From the cell containing the given text, extract its center point as [X, Y] coordinate. 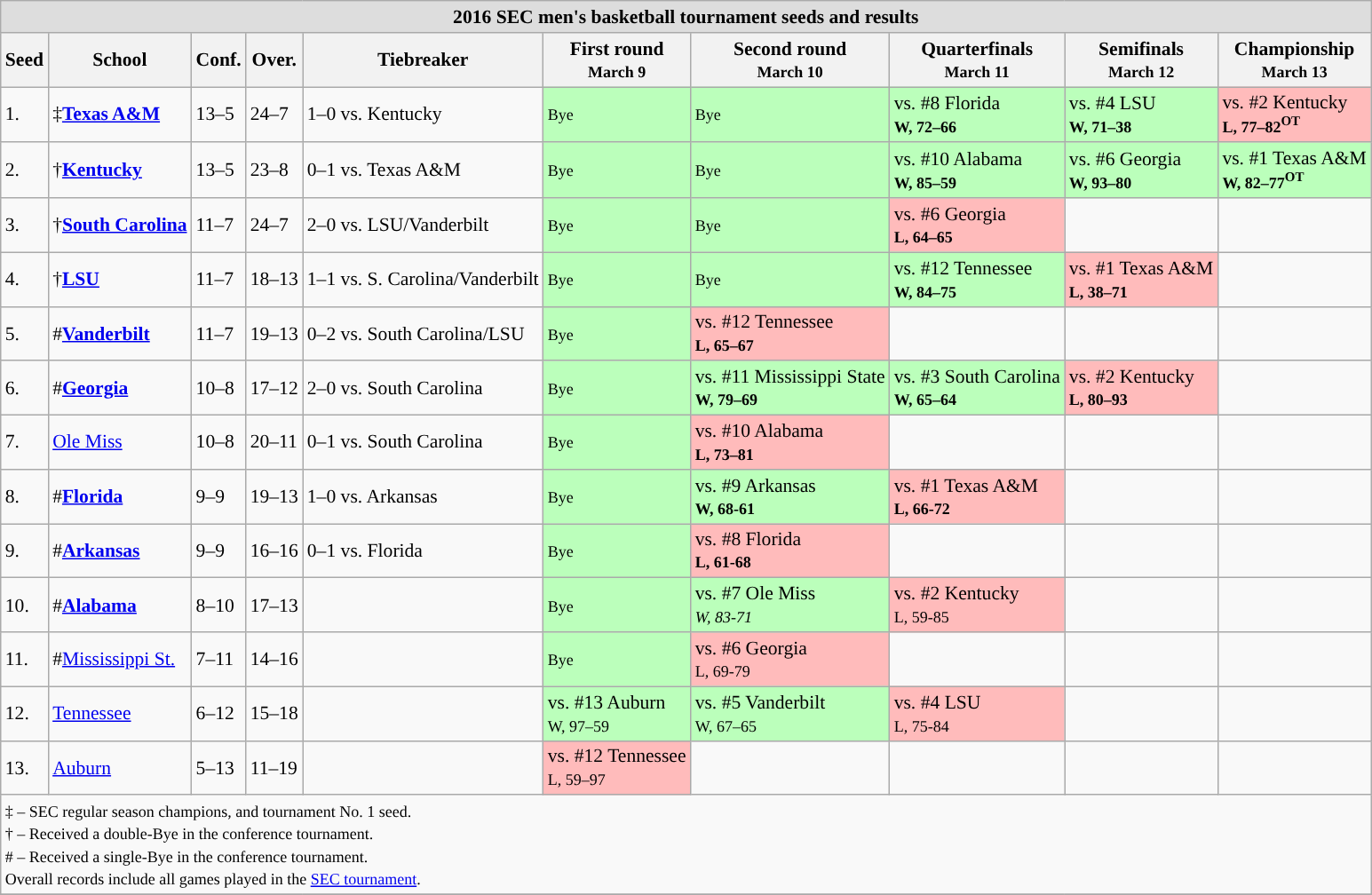
12. [25, 714]
vs. #10 AlabamaW, 85–59 [977, 170]
8. [25, 497]
Conf. [218, 60]
11–19 [274, 767]
6–12 [218, 714]
#Georgia [119, 389]
vs. #6 GeorgiaW, 93–80 [1142, 170]
†Kentucky [119, 170]
vs. #3 South CarolinaW, 65–64 [977, 389]
11. [25, 659]
16–16 [274, 550]
0–1 vs. South Carolina [423, 442]
vs. #6 GeorgiaL, 64–65 [977, 226]
vs. #13 AuburnW, 97–59 [617, 714]
15–18 [274, 714]
vs. #9 ArkansasW, 68-61 [790, 497]
‡Texas A&M [119, 115]
vs. #6 GeorgiaL, 69-79 [790, 659]
14–16 [274, 659]
vs. #2 KentuckyL, 80–93 [1142, 389]
Over. [274, 60]
#Mississippi St. [119, 659]
vs. #12 TennesseeL, 65–67 [790, 334]
vs. #1 Texas A&ML, 38–71 [1142, 279]
vs. #8 FloridaW, 72–66 [977, 115]
vs. #4 LSUL, 75-84 [977, 714]
vs. #7 Ole MissW, 83-71 [790, 606]
5–13 [218, 767]
7–11 [218, 659]
7. [25, 442]
Tennessee [119, 714]
vs. #4 LSUW, 71–38 [1142, 115]
2–0 vs. South Carolina [423, 389]
First roundMarch 9 [617, 60]
0–1 vs. Florida [423, 550]
vs. #8 FloridaL, 61-68 [790, 550]
#Vanderbilt [119, 334]
vs. #12 TennesseeL, 59–97 [617, 767]
8–10 [218, 606]
23–8 [274, 170]
#Florida [119, 497]
3. [25, 226]
Seed [25, 60]
2. [25, 170]
9. [25, 550]
School [119, 60]
17–12 [274, 389]
vs. #2 KentuckyL, 59-85 [977, 606]
18–13 [274, 279]
0–1 vs. Texas A&M [423, 170]
vs. #5 VanderbiltW, 67–65 [790, 714]
#Alabama [119, 606]
ChampionshipMarch 13 [1295, 60]
vs. #1 Texas A&ML, 66-72 [977, 497]
10. [25, 606]
20–11 [274, 442]
2–0 vs. LSU/Vanderbilt [423, 226]
4. [25, 279]
Second roundMarch 10 [790, 60]
vs. #2 KentuckyL, 77–82OT [1295, 115]
vs. #12 TennesseeW, 84–75 [977, 279]
†LSU [119, 279]
#Arkansas [119, 550]
Auburn [119, 767]
17–13 [274, 606]
vs. #10 AlabamaL, 73–81 [790, 442]
vs. #1 Texas A&MW, 82–77OT [1295, 170]
QuarterfinalsMarch 11 [977, 60]
2016 SEC men's basketball tournament seeds and results [686, 17]
0–2 vs. South Carolina/LSU [423, 334]
Tiebreaker [423, 60]
5. [25, 334]
Ole Miss [119, 442]
†South Carolina [119, 226]
13. [25, 767]
SemifinalsMarch 12 [1142, 60]
1–1 vs. S. Carolina/Vanderbilt [423, 279]
1–0 vs. Arkansas [423, 497]
1–0 vs. Kentucky [423, 115]
vs. #11 Mississippi StateW, 79–69 [790, 389]
6. [25, 389]
1. [25, 115]
